Find where the given text appears and provide that cell's center as (X, Y) coordinate. 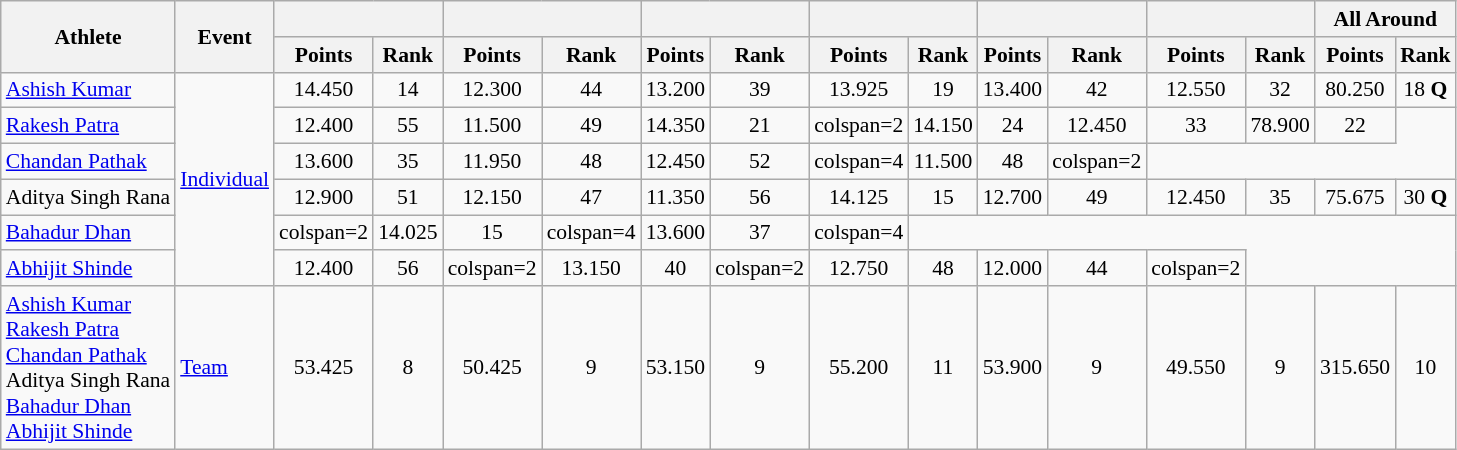
55 (408, 126)
52 (760, 162)
50.425 (492, 368)
Athlete (88, 36)
53.900 (1012, 368)
14 (408, 90)
12.150 (492, 197)
11 (942, 368)
Rakesh Patra (88, 126)
8 (408, 368)
13.400 (1012, 90)
21 (760, 126)
12.900 (324, 197)
Ashish Kumar (88, 90)
14.125 (858, 197)
Abhijit Shinde (88, 269)
13.150 (592, 269)
53.425 (324, 368)
Individual (224, 179)
Ashish KumarRakesh PatraChandan PathakAditya Singh RanaBahadur DhanAbhijit Shinde (88, 368)
75.675 (1355, 197)
14.450 (324, 90)
51 (408, 197)
22 (1355, 126)
10 (1426, 368)
12.700 (1012, 197)
13.925 (858, 90)
Event (224, 36)
12.750 (858, 269)
80.250 (1355, 90)
Bahadur Dhan (88, 233)
42 (1096, 90)
40 (676, 269)
33 (1196, 126)
30 Q (1426, 197)
12.000 (1012, 269)
14.350 (676, 126)
13.200 (676, 90)
12.300 (492, 90)
14.025 (408, 233)
18 Q (1426, 90)
39 (760, 90)
315.650 (1355, 368)
55.200 (858, 368)
12.550 (1196, 90)
11.350 (676, 197)
24 (1012, 126)
53.150 (676, 368)
47 (592, 197)
32 (1280, 90)
11.950 (492, 162)
Team (224, 368)
Aditya Singh Rana (88, 197)
49.550 (1196, 368)
78.900 (1280, 126)
19 (942, 90)
All Around (1386, 19)
37 (760, 233)
Chandan Pathak (88, 162)
14.150 (942, 126)
